Return [X, Y] of the center of cell containing provided text 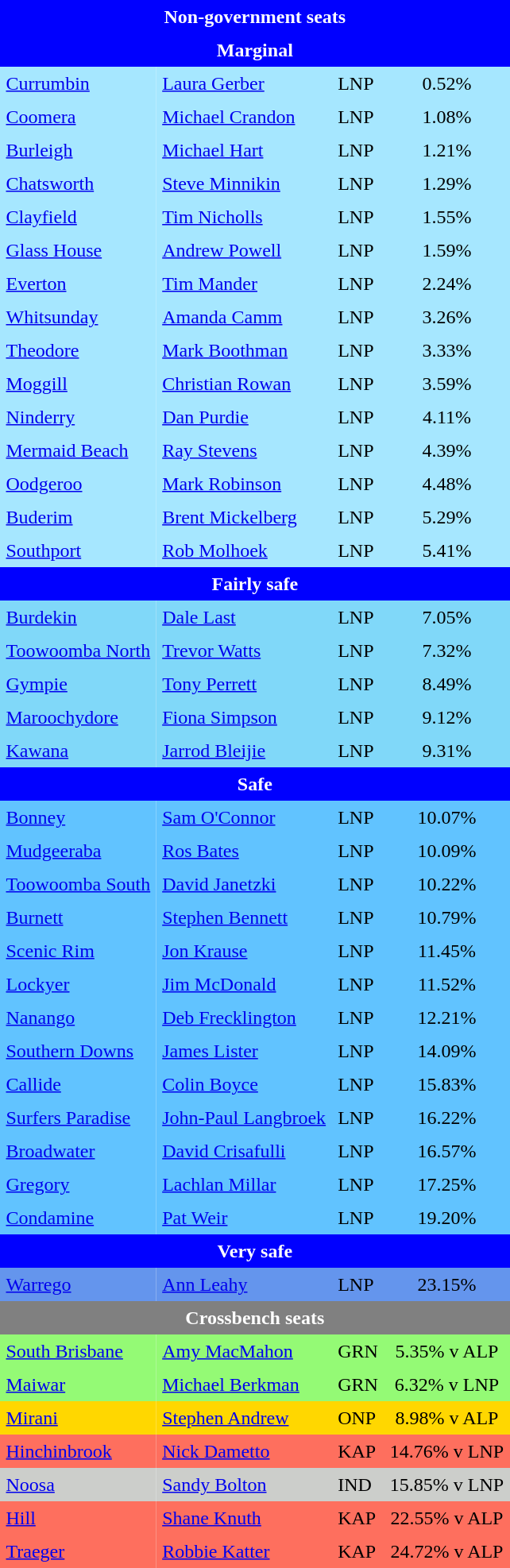
Clayfield [78, 218]
5.35% v ALP [446, 1352]
Pat Weir [245, 1218]
Burnett [78, 918]
Michael Berkman [245, 1385]
11.45% [446, 952]
Laura Gerber [245, 84]
14.09% [446, 1052]
Gympie [78, 685]
Southport [78, 551]
Trevor Watts [245, 651]
Andrew Powell [245, 251]
Sam O'Connor [245, 818]
Steve Minnikin [245, 184]
8.98% v ALP [446, 1419]
Amy MacMahon [245, 1352]
Ninderry [78, 418]
7.05% [446, 618]
6.32% v LNP [446, 1385]
Mermaid Beach [78, 451]
19.20% [446, 1218]
Amanda Camm [245, 318]
Ray Stevens [245, 451]
Colin Boyce [245, 1085]
Rob Molhoek [245, 551]
Marginal [255, 51]
1.29% [446, 184]
Maroochydore [78, 718]
10.22% [446, 885]
16.57% [446, 1152]
0.52% [446, 84]
Oodgeroo [78, 485]
Jon Krause [245, 952]
South Brisbane [78, 1352]
9.31% [446, 751]
7.32% [446, 651]
Shane Knuth [245, 1519]
1.55% [446, 218]
Ann Leahy [245, 1285]
Nanango [78, 1018]
16.22% [446, 1118]
4.11% [446, 418]
Coomera [78, 118]
10.79% [446, 918]
Lachlan Millar [245, 1185]
Kawana [78, 751]
Mark Boothman [245, 351]
Callide [78, 1085]
22.55% v ALP [446, 1519]
Glass House [78, 251]
1.59% [446, 251]
Deb Frecklington [245, 1018]
3.26% [446, 318]
Safe [255, 785]
14.76% v LNP [446, 1452]
Warrego [78, 1285]
Toowoomba North [78, 651]
Mudgeeraba [78, 852]
3.33% [446, 351]
Burleigh [78, 151]
Jim McDonald [245, 985]
Tim Mander [245, 284]
4.48% [446, 485]
Maiwar [78, 1385]
Stephen Bennett [245, 918]
1.21% [446, 151]
David Janetzki [245, 885]
Hinchinbrook [78, 1452]
Tony Perrett [245, 685]
12.21% [446, 1018]
Non-government seats [255, 17]
ONP [358, 1419]
8.49% [446, 685]
23.15% [446, 1285]
Mark Robinson [245, 485]
Condamine [78, 1218]
Mirani [78, 1419]
Michael Hart [245, 151]
David Crisafulli [245, 1152]
Fairly safe [255, 585]
Noosa [78, 1485]
4.39% [446, 451]
Very safe [255, 1252]
Lockyer [78, 985]
Theodore [78, 351]
Fiona Simpson [245, 718]
Southern Downs [78, 1052]
Buderim [78, 518]
Jarrod Bleijie [245, 751]
1.08% [446, 118]
3.59% [446, 384]
Whitsunday [78, 318]
IND [358, 1485]
Christian Rowan [245, 384]
10.07% [446, 818]
Currumbin [78, 84]
Gregory [78, 1185]
5.41% [446, 551]
Nick Dametto [245, 1452]
Everton [78, 284]
10.09% [446, 852]
Crossbench seats [255, 1319]
Surfers Paradise [78, 1118]
5.29% [446, 518]
Stephen Andrew [245, 1419]
John-Paul Langbroek [245, 1118]
Sandy Bolton [245, 1485]
Toowoomba South [78, 885]
Burdekin [78, 618]
Tim Nicholls [245, 218]
15.85% v LNP [446, 1485]
9.12% [446, 718]
Moggill [78, 384]
Hill [78, 1519]
Ros Bates [245, 852]
Bonney [78, 818]
Broadwater [78, 1152]
Michael Crandon [245, 118]
Scenic Rim [78, 952]
17.25% [446, 1185]
Dale Last [245, 618]
Chatsworth [78, 184]
15.83% [446, 1085]
Dan Purdie [245, 418]
James Lister [245, 1052]
11.52% [446, 985]
Brent Mickelberg [245, 518]
2.24% [446, 284]
